Scan for the cell matching the given text and deliver its [x, y] coordinate at center. 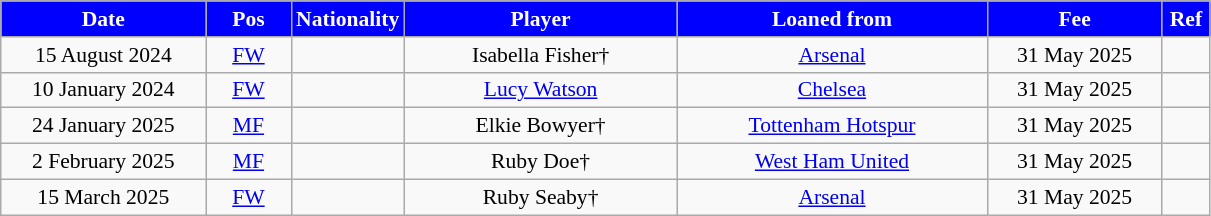
Fee [1074, 19]
Chelsea [832, 90]
15 March 2025 [104, 197]
24 January 2025 [104, 126]
Isabella Fisher† [540, 55]
Elkie Bowyer† [540, 126]
Pos [248, 19]
Date [104, 19]
Player [540, 19]
2 February 2025 [104, 162]
Ruby Doe† [540, 162]
15 August 2024 [104, 55]
10 January 2024 [104, 90]
West Ham United [832, 162]
Nationality [348, 19]
Loaned from [832, 19]
Tottenham Hotspur [832, 126]
Lucy Watson [540, 90]
Ruby Seaby† [540, 197]
Ref [1186, 19]
